Search for the cell housing the specified text and yield its (X, Y) center coordinate. 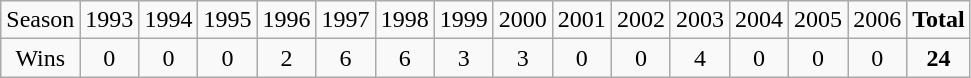
1993 (110, 20)
2005 (818, 20)
1994 (168, 20)
Wins (40, 58)
2 (286, 58)
2000 (522, 20)
1999 (464, 20)
1996 (286, 20)
24 (939, 58)
1995 (228, 20)
2002 (640, 20)
2006 (878, 20)
Season (40, 20)
2001 (582, 20)
4 (700, 58)
1997 (346, 20)
1998 (404, 20)
Total (939, 20)
2003 (700, 20)
2004 (758, 20)
